Scan for the cell matching the given text and deliver its [X, Y] coordinate at center. 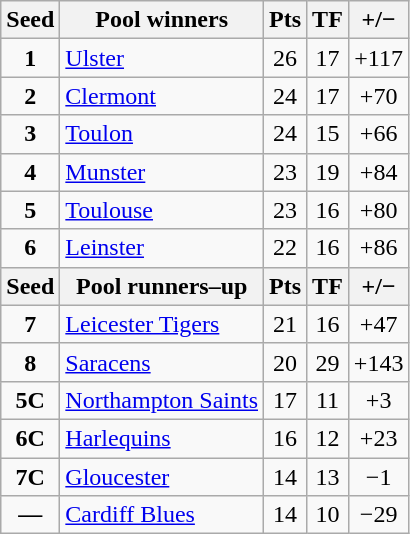
+23 [378, 438]
6C [30, 438]
8 [30, 362]
11 [328, 400]
Harlequins [162, 438]
4 [30, 172]
1 [30, 58]
20 [286, 362]
+3 [378, 400]
+66 [378, 134]
Northampton Saints [162, 400]
Munster [162, 172]
12 [328, 438]
Cardiff Blues [162, 515]
19 [328, 172]
+143 [378, 362]
Leinster [162, 248]
+84 [378, 172]
10 [328, 515]
22 [286, 248]
+80 [378, 210]
15 [328, 134]
Ulster [162, 58]
13 [328, 477]
Pool runners–up [162, 286]
5 [30, 210]
2 [30, 96]
— [30, 515]
7C [30, 477]
−1 [378, 477]
+70 [378, 96]
Gloucester [162, 477]
3 [30, 134]
−29 [378, 515]
+117 [378, 58]
Clermont [162, 96]
29 [328, 362]
Saracens [162, 362]
+47 [378, 324]
Toulouse [162, 210]
26 [286, 58]
6 [30, 248]
Toulon [162, 134]
Pool winners [162, 20]
+86 [378, 248]
21 [286, 324]
Leicester Tigers [162, 324]
7 [30, 324]
5C [30, 400]
